Provide the [X, Y] coordinate of the cell's center where the given text is located.  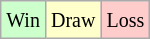
Loss [126, 20]
Draw [72, 20]
Win [24, 20]
